Capture the cell that displays the provided text and extract its [x, y] central coordinate. 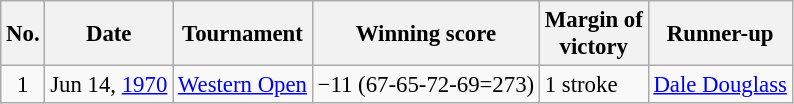
1 stroke [594, 85]
Margin ofvictory [594, 34]
Jun 14, 1970 [109, 85]
−11 (67-65-72-69=273) [426, 85]
No. [23, 34]
1 [23, 85]
Tournament [243, 34]
Western Open [243, 85]
Dale Douglass [720, 85]
Runner-up [720, 34]
Winning score [426, 34]
Date [109, 34]
